Search for the cell housing the specified text and yield its [x, y] center coordinate. 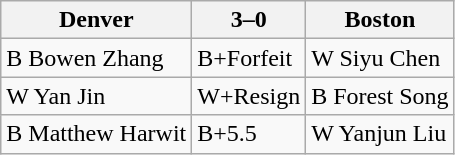
B+Forfeit [249, 58]
W+Resign [249, 96]
B Bowen Zhang [96, 58]
W Yanjun Liu [380, 134]
W Yan Jin [96, 96]
B Forest Song [380, 96]
B+5.5 [249, 134]
3–0 [249, 20]
Boston [380, 20]
Denver [96, 20]
B Matthew Harwit [96, 134]
W Siyu Chen [380, 58]
